For the text-containing cell, return its midpoint in (X, Y) coordinate format. 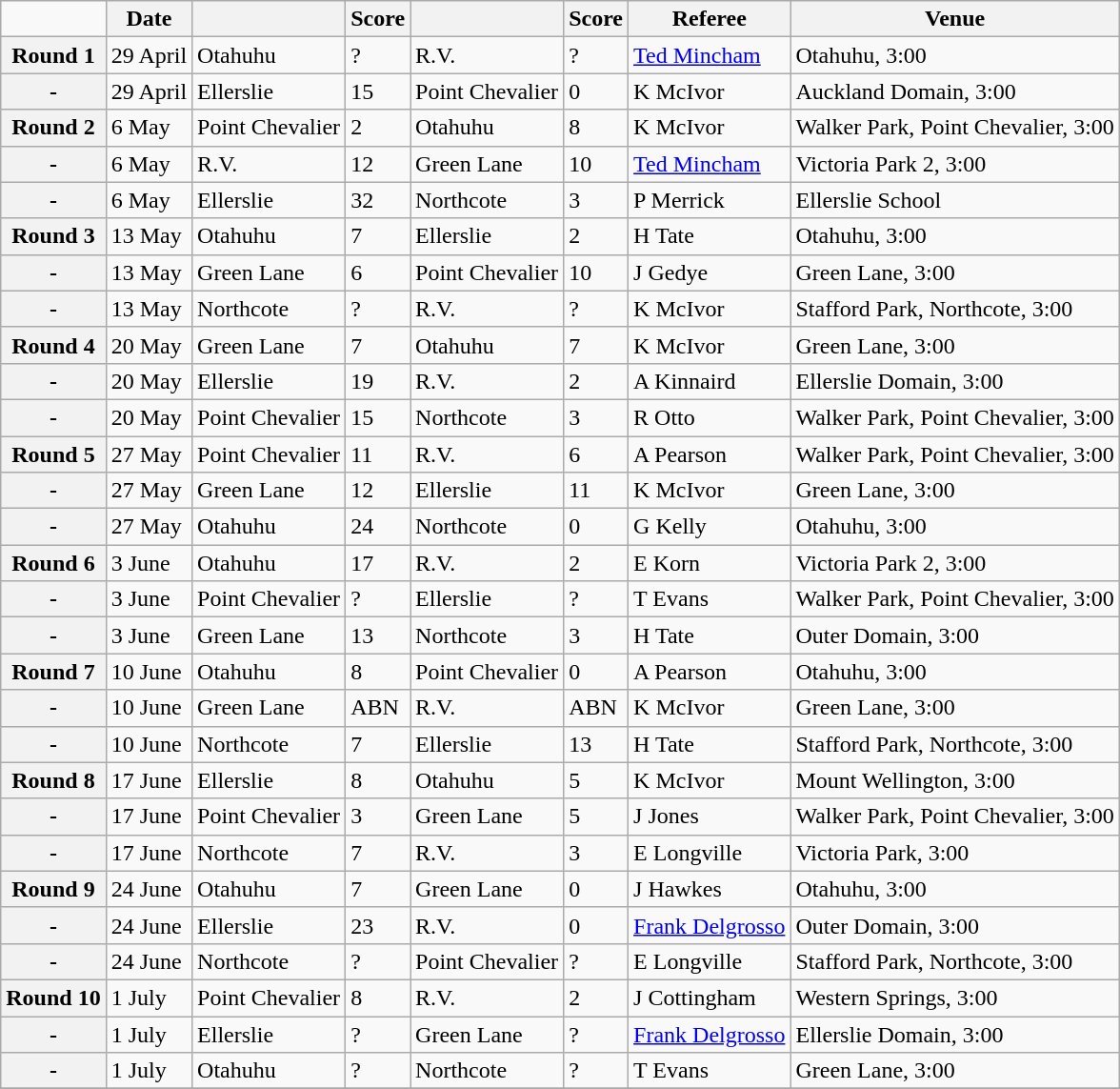
Date (149, 19)
J Cottingham (710, 998)
Round 2 (53, 128)
Venue (954, 19)
P Merrick (710, 200)
A Kinnaird (710, 381)
Round 8 (53, 780)
E Korn (710, 563)
Round 1 (53, 55)
Mount Wellington, 3:00 (954, 780)
J Hawkes (710, 889)
19 (378, 381)
Round 5 (53, 454)
Auckland Domain, 3:00 (954, 91)
Round 10 (53, 998)
J Gedye (710, 272)
Round 4 (53, 345)
Ellerslie School (954, 200)
Round 9 (53, 889)
32 (378, 200)
Round 3 (53, 236)
G Kelly (710, 527)
24 (378, 527)
J Jones (710, 817)
Victoria Park, 3:00 (954, 853)
Round 6 (53, 563)
17 (378, 563)
23 (378, 925)
Round 7 (53, 672)
Western Springs, 3:00 (954, 998)
R Otto (710, 417)
Referee (710, 19)
